Find where the given text appears and provide that cell's center as [X, Y] coordinate. 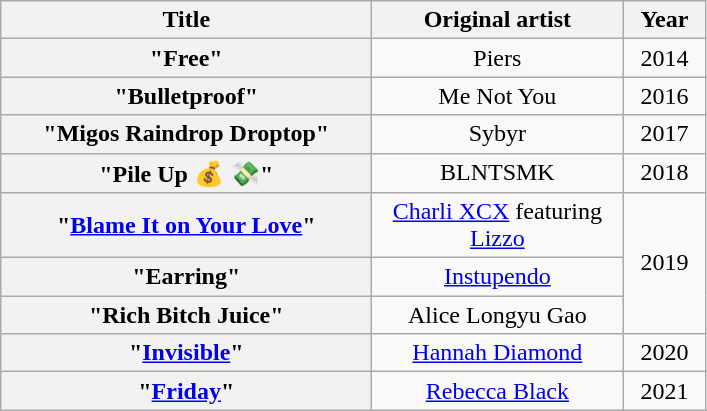
"Blame It on Your Love" [186, 226]
"Rich Bitch Juice" [186, 315]
"Earring" [186, 277]
2017 [664, 134]
Title [186, 20]
Instupendo [498, 277]
Year [664, 20]
Original artist [498, 20]
Charli XCX featuring Lizzo [498, 226]
2014 [664, 58]
Alice Longyu Gao [498, 315]
2019 [664, 264]
Hannah Diamond [498, 353]
2020 [664, 353]
BLNTSMK [498, 173]
2016 [664, 96]
Sybyr [498, 134]
"Free" [186, 58]
"Friday" [186, 391]
2021 [664, 391]
Me Not You [498, 96]
"Bulletproof" [186, 96]
Rebecca Black [498, 391]
Piers [498, 58]
"Invisible" [186, 353]
"Pile Up 💰 💸" [186, 173]
"Migos Raindrop Droptop" [186, 134]
2018 [664, 173]
